Determine the (x, y) coordinate at the center of the cell enclosing the given text.  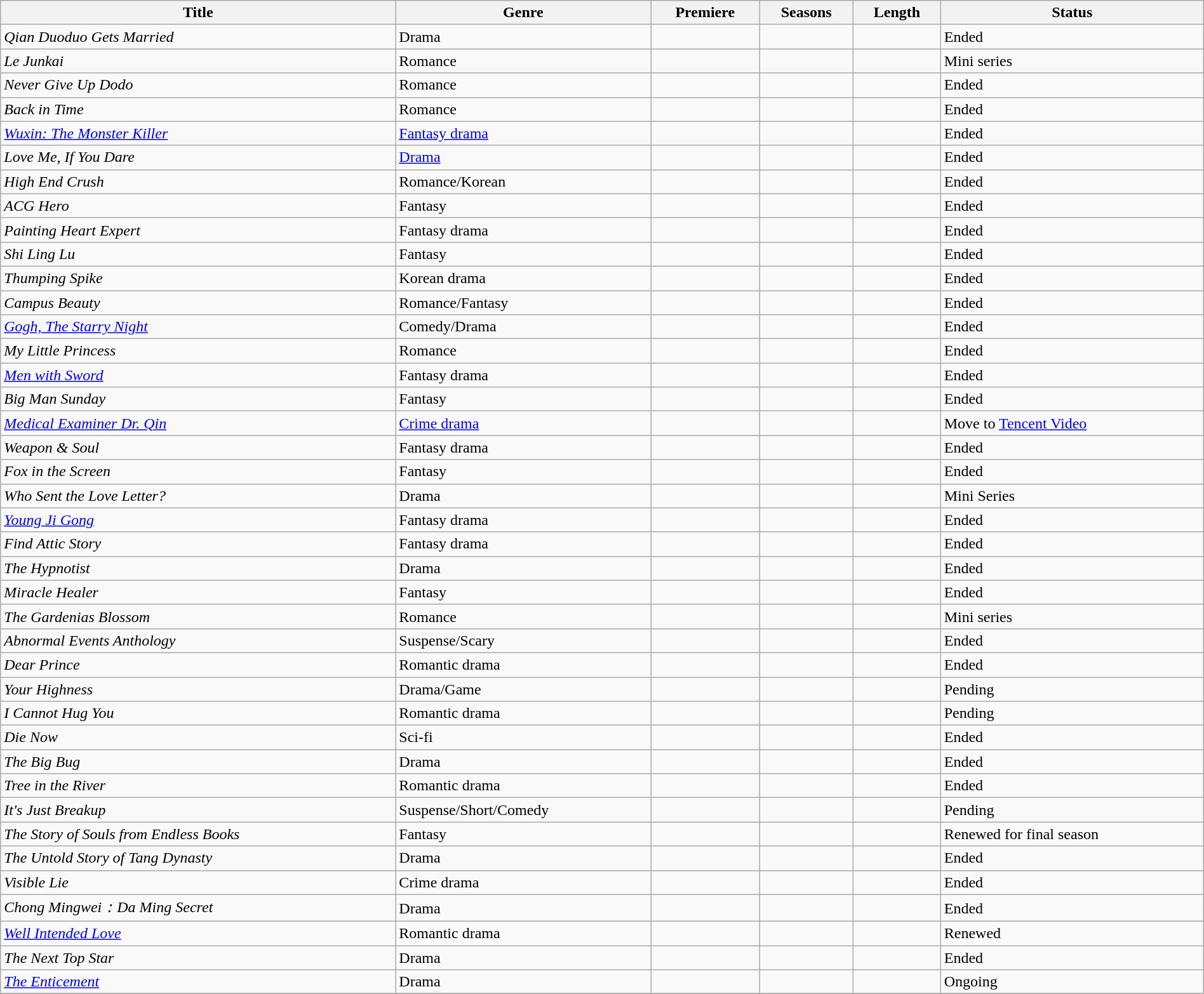
Tree in the River (198, 786)
The Untold Story of Tang Dynasty (198, 858)
Status (1072, 13)
The Big Bug (198, 762)
Back in Time (198, 109)
Young Ji Gong (198, 520)
Wuxin: The Monster Killer (198, 133)
Length (897, 13)
Abnormal Events Anthology (198, 640)
Renewed for final season (1072, 834)
The Enticement (198, 982)
Weapon & Soul (198, 447)
Never Give Up Dodo (198, 85)
ACG Hero (198, 206)
Romance/Fantasy (523, 303)
It's Just Breakup (198, 810)
Visible Lie (198, 882)
Romance/Korean (523, 182)
Comedy/Drama (523, 327)
Shi Ling Lu (198, 254)
Love Me, If You Dare (198, 157)
I Cannot Hug You (198, 713)
Title (198, 13)
Premiere (705, 13)
Drama/Game (523, 689)
Suspense/Short/Comedy (523, 810)
The Hypnotist (198, 568)
Men with Sword (198, 375)
Gogh, The Starry Night (198, 327)
Miracle Healer (198, 592)
Medical Examiner Dr. Qin (198, 423)
Sci-fi (523, 738)
Well Intended Love (198, 934)
High End Crush (198, 182)
Mini Series (1072, 496)
Qian Duoduo Gets Married (198, 37)
Who Sent the Love Letter? (198, 496)
The Story of Souls from Endless Books (198, 834)
Korean drama (523, 278)
Chong Mingwei：Da Ming Secret (198, 908)
Le Junkai (198, 61)
Die Now (198, 738)
Fox in the Screen (198, 472)
Seasons (806, 13)
Suspense/Scary (523, 640)
Ongoing (1072, 982)
Find Attic Story (198, 544)
Thumping Spike (198, 278)
Genre (523, 13)
Big Man Sunday (198, 399)
Painting Heart Expert (198, 230)
The Gardenias Blossom (198, 616)
Renewed (1072, 934)
Campus Beauty (198, 303)
Move to Tencent Video (1072, 423)
Your Highness (198, 689)
Dear Prince (198, 665)
The Next Top Star (198, 958)
My Little Princess (198, 351)
